Extract the [X, Y] coordinate from the center of the cell holding the provided text.  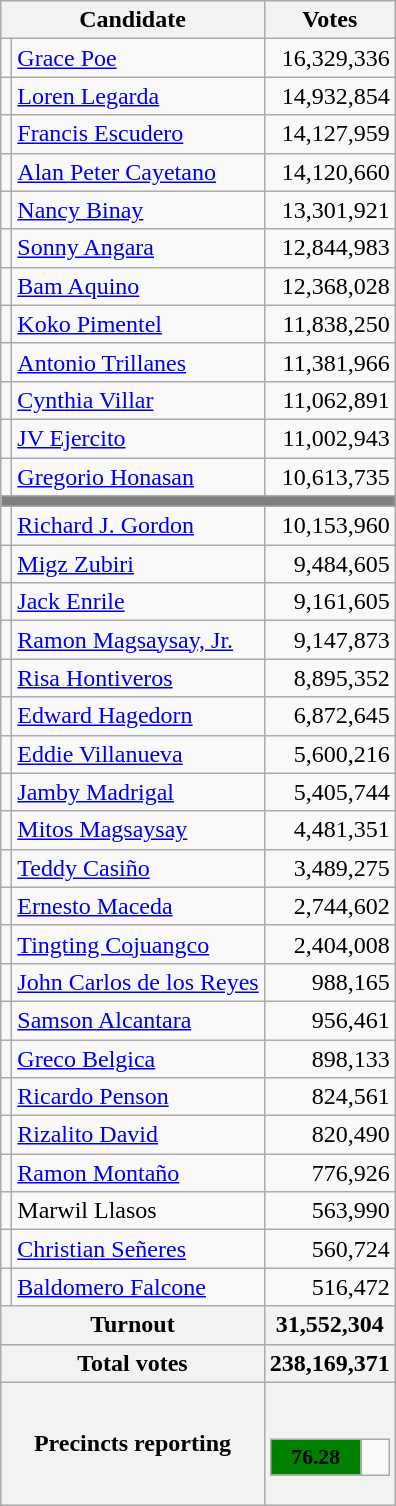
13,301,921 [330, 210]
5,405,744 [330, 792]
11,381,966 [330, 362]
11,062,891 [330, 400]
Jamby Madrigal [138, 792]
8,895,352 [330, 678]
11,002,943 [330, 438]
Ricardo Penson [138, 1097]
31,552,304 [330, 1325]
Richard J. Gordon [138, 526]
Alan Peter Cayetano [138, 172]
Turnout [132, 1325]
820,490 [330, 1135]
12,844,983 [330, 248]
Nancy Binay [138, 210]
10,613,735 [330, 477]
Total votes [132, 1363]
5,600,216 [330, 754]
563,990 [330, 1211]
Rizalito David [138, 1135]
Eddie Villanueva [138, 754]
Greco Belgica [138, 1059]
Cynthia Villar [138, 400]
Ramon Montaño [138, 1173]
898,133 [330, 1059]
824,561 [330, 1097]
516,472 [330, 1287]
Ernesto Maceda [138, 906]
Jack Enrile [138, 602]
JV Ejercito [138, 438]
2,744,602 [330, 906]
Precincts reporting [132, 1444]
14,127,959 [330, 134]
Christian Señeres [138, 1249]
Mitos Magsaysay [138, 830]
Gregorio Honasan [138, 477]
Migz Zubiri [138, 564]
Francis Escudero [138, 134]
9,147,873 [330, 640]
Ramon Magsaysay, Jr. [138, 640]
988,165 [330, 982]
776,926 [330, 1173]
Edward Hagedorn [138, 716]
Koko Pimentel [138, 324]
560,724 [330, 1249]
Grace Poe [138, 58]
Bam Aquino [138, 286]
9,484,605 [330, 564]
Loren Legarda [138, 96]
Baldomero Falcone [138, 1287]
11,838,250 [330, 324]
Candidate [132, 20]
2,404,008 [330, 944]
Votes [330, 20]
14,932,854 [330, 96]
Antonio Trillanes [138, 362]
Tingting Cojuangco [138, 944]
Marwil Llasos [138, 1211]
4,481,351 [330, 830]
John Carlos de los Reyes [138, 982]
Samson Alcantara [138, 1020]
Risa Hontiveros [138, 678]
Sonny Angara [138, 248]
12,368,028 [330, 286]
3,489,275 [330, 868]
10,153,960 [330, 526]
Teddy Casiño [138, 868]
238,169,371 [330, 1363]
16,329,336 [330, 58]
9,161,605 [330, 602]
14,120,660 [330, 172]
956,461 [330, 1020]
6,872,645 [330, 716]
